Detect which cell encompasses the target text, then output its (X, Y) center coordinate. 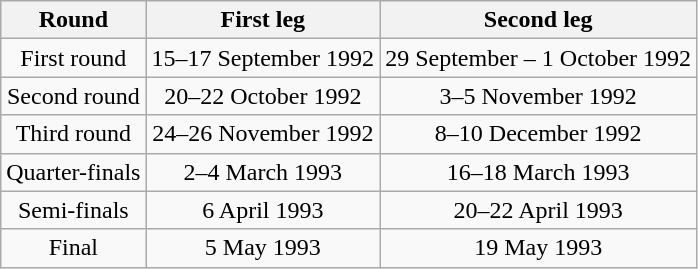
Second round (74, 96)
2–4 March 1993 (263, 172)
Final (74, 248)
Round (74, 20)
29 September – 1 October 1992 (538, 58)
Quarter-finals (74, 172)
Third round (74, 134)
24–26 November 1992 (263, 134)
8–10 December 1992 (538, 134)
First leg (263, 20)
19 May 1993 (538, 248)
20–22 October 1992 (263, 96)
5 May 1993 (263, 248)
Second leg (538, 20)
15–17 September 1992 (263, 58)
3–5 November 1992 (538, 96)
6 April 1993 (263, 210)
16–18 March 1993 (538, 172)
First round (74, 58)
20–22 April 1993 (538, 210)
Semi-finals (74, 210)
